Detect which cell encompasses the target text, then output its [x, y] center coordinate. 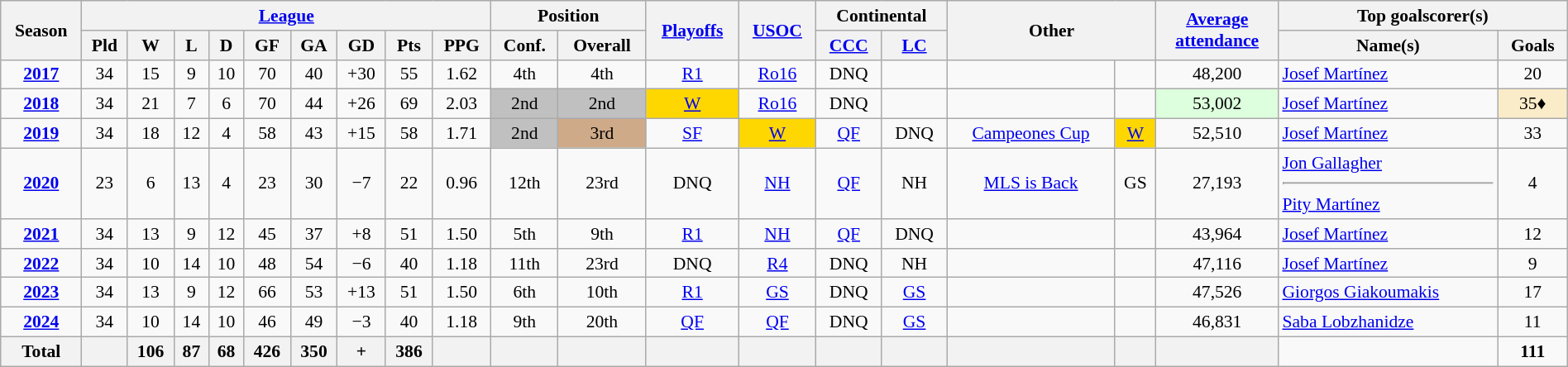
2022 [41, 264]
Overall [602, 45]
GF [268, 45]
2023 [41, 293]
47,116 [1217, 264]
5th [524, 234]
Top goalscorer(s) [1422, 16]
22 [409, 183]
17 [1532, 293]
53 [314, 293]
1.62 [461, 74]
Pts [409, 45]
66 [268, 293]
46 [268, 322]
53,002 [1217, 104]
MLS is Back [1030, 183]
2018 [41, 104]
+26 [361, 104]
−6 [361, 264]
1.71 [461, 134]
11th [524, 264]
R4 [777, 264]
−3 [361, 322]
68 [227, 351]
7 [191, 104]
Continental [882, 16]
27,193 [1217, 183]
League [286, 16]
12th [524, 183]
15 [151, 74]
USOC [777, 30]
111 [1532, 351]
+30 [361, 74]
20 [1532, 74]
10th [602, 293]
Playoffs [692, 30]
6th [524, 293]
106 [151, 351]
Total [41, 351]
Season [41, 30]
2017 [41, 74]
69 [409, 104]
33 [1532, 134]
L [191, 45]
386 [409, 351]
48,200 [1217, 74]
87 [191, 351]
Giorgos Giakoumakis [1388, 293]
LC [915, 45]
PPG [461, 45]
2019 [41, 134]
Pld [104, 45]
21 [151, 104]
52,510 [1217, 134]
35♦ [1532, 104]
2021 [41, 234]
Other [1052, 30]
48 [268, 264]
Name(s) [1388, 45]
CCC [849, 45]
Averageattendance [1217, 30]
3rd [602, 134]
45 [268, 234]
2024 [41, 322]
Position [569, 16]
43 [314, 134]
43,964 [1217, 234]
47,526 [1217, 293]
11 [1532, 322]
44 [314, 104]
Jon Gallagher Pity Martínez [1388, 183]
Campeones Cup [1030, 134]
SF [692, 134]
54 [314, 264]
0.96 [461, 183]
+8 [361, 234]
55 [409, 74]
46,831 [1217, 322]
D [227, 45]
49 [314, 322]
Saba Lobzhanidze [1388, 322]
18 [151, 134]
+ [361, 351]
20th [602, 322]
37 [314, 234]
2.03 [461, 104]
+13 [361, 293]
2020 [41, 183]
GA [314, 45]
30 [314, 183]
+15 [361, 134]
350 [314, 351]
426 [268, 351]
Conf. [524, 45]
Goals [1532, 45]
−7 [361, 183]
GD [361, 45]
